Identify which cell holds the provided text, then report its [x, y] central coordinate. 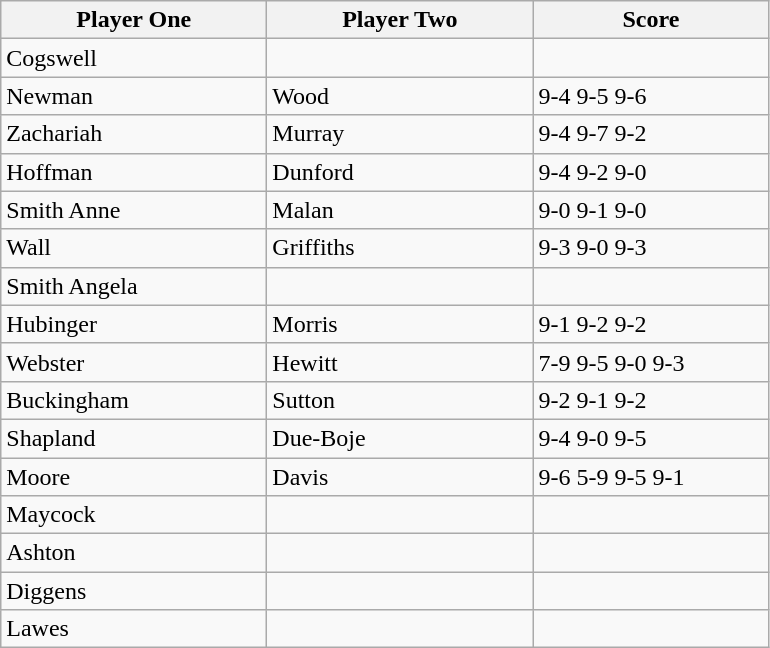
9-4 9-7 9-2 [651, 134]
Hoffman [134, 172]
Maycock [134, 515]
Davis [400, 477]
7-9 9-5 9-0 9-3 [651, 362]
Player One [134, 20]
9-6 5-9 9-5 9-1 [651, 477]
Score [651, 20]
Zachariah [134, 134]
9-3 9-0 9-3 [651, 248]
9-0 9-1 9-0 [651, 210]
Morris [400, 324]
Newman [134, 96]
9-2 9-1 9-2 [651, 400]
Buckingham [134, 400]
Hubinger [134, 324]
Griffiths [400, 248]
Smith Anne [134, 210]
Murray [400, 134]
9-4 9-5 9-6 [651, 96]
Lawes [134, 629]
9-4 9-2 9-0 [651, 172]
Moore [134, 477]
Due-Boje [400, 438]
Sutton [400, 400]
Smith Angela [134, 286]
Webster [134, 362]
9-1 9-2 9-2 [651, 324]
Malan [400, 210]
Cogswell [134, 58]
Hewitt [400, 362]
Wood [400, 96]
Player Two [400, 20]
9-4 9-0 9-5 [651, 438]
Diggens [134, 591]
Ashton [134, 553]
Shapland [134, 438]
Dunford [400, 172]
Wall [134, 248]
